Find where the given text appears and provide that cell's center as [X, Y] coordinate. 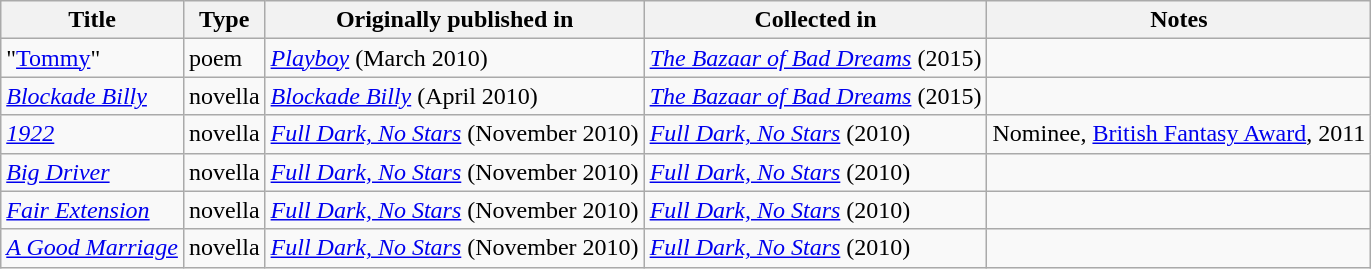
Nominee, British Fantasy Award, 2011 [1179, 134]
Fair Extension [92, 210]
poem [224, 58]
Originally published in [454, 20]
Blockade Billy (April 2010) [454, 96]
Title [92, 20]
1922 [92, 134]
Playboy (March 2010) [454, 58]
"Tommy" [92, 58]
Blockade Billy [92, 96]
Type [224, 20]
A Good Marriage [92, 248]
Notes [1179, 20]
Collected in [816, 20]
Big Driver [92, 172]
